Return the (X, Y) coordinate for the center point of the cell that contains the specified text.  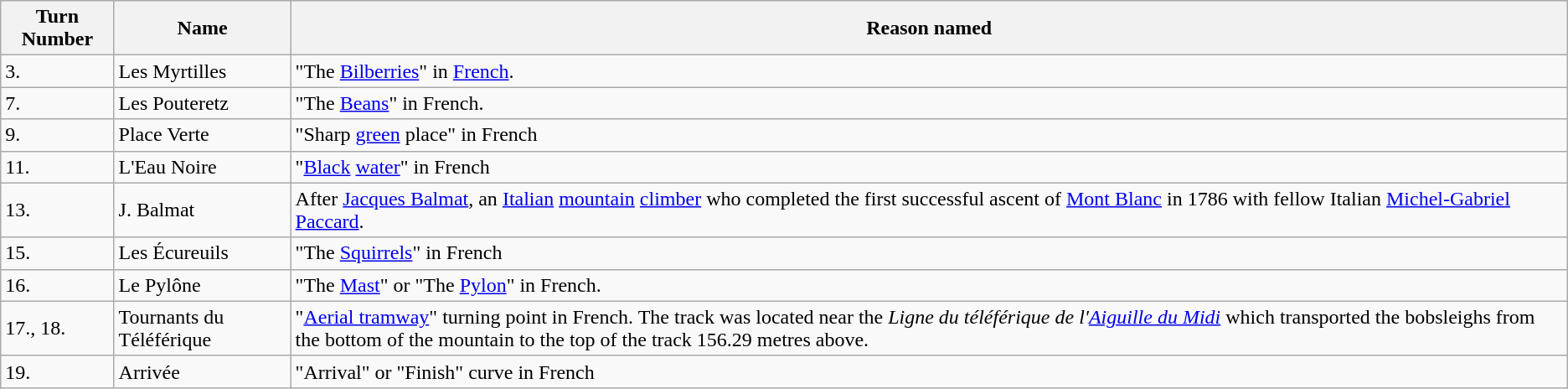
Les Écureuils (203, 253)
3. (57, 71)
Name (203, 29)
Le Pylône (203, 285)
"The Bilberries" in French. (929, 71)
Turn Number (57, 29)
"Sharp green place" in French (929, 135)
9. (57, 135)
Les Pouteretz (203, 103)
Arrivée (203, 371)
"The Squirrels" in French (929, 253)
11. (57, 167)
"The Mast" or "The Pylon" in French. (929, 285)
"Black water" in French (929, 167)
"Arrival" or "Finish" curve in French (929, 371)
Les Myrtilles (203, 71)
L'Eau Noire (203, 167)
J. Balmat (203, 210)
13. (57, 210)
16. (57, 285)
7. (57, 103)
15. (57, 253)
Place Verte (203, 135)
19. (57, 371)
Reason named (929, 29)
17., 18. (57, 329)
"The Beans" in French. (929, 103)
Tournants du Téléférique (203, 329)
